From the cell containing the given text, extract its center point as (x, y) coordinate. 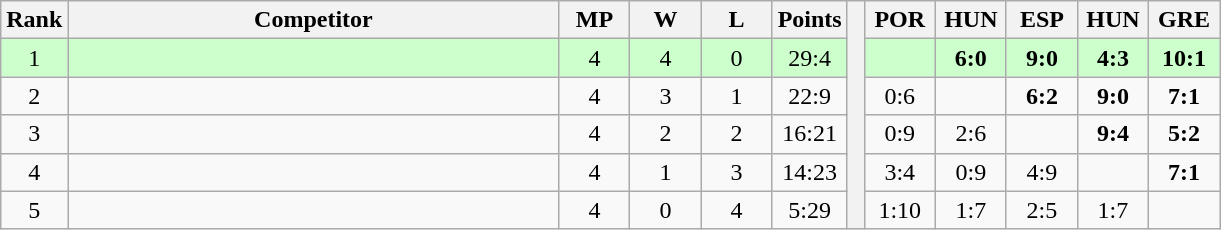
4:3 (1112, 58)
16:21 (810, 134)
Rank (34, 20)
1:10 (900, 210)
L (736, 20)
Points (810, 20)
6:0 (970, 58)
3:4 (900, 172)
9:4 (1112, 134)
MP (594, 20)
5:29 (810, 210)
GRE (1184, 20)
5:2 (1184, 134)
Competitor (314, 20)
10:1 (1184, 58)
22:9 (810, 96)
ESP (1042, 20)
6:2 (1042, 96)
14:23 (810, 172)
W (666, 20)
POR (900, 20)
0:6 (900, 96)
5 (34, 210)
4:9 (1042, 172)
2:6 (970, 134)
2:5 (1042, 210)
29:4 (810, 58)
